For the text-containing cell, return its midpoint in [X, Y] coordinate format. 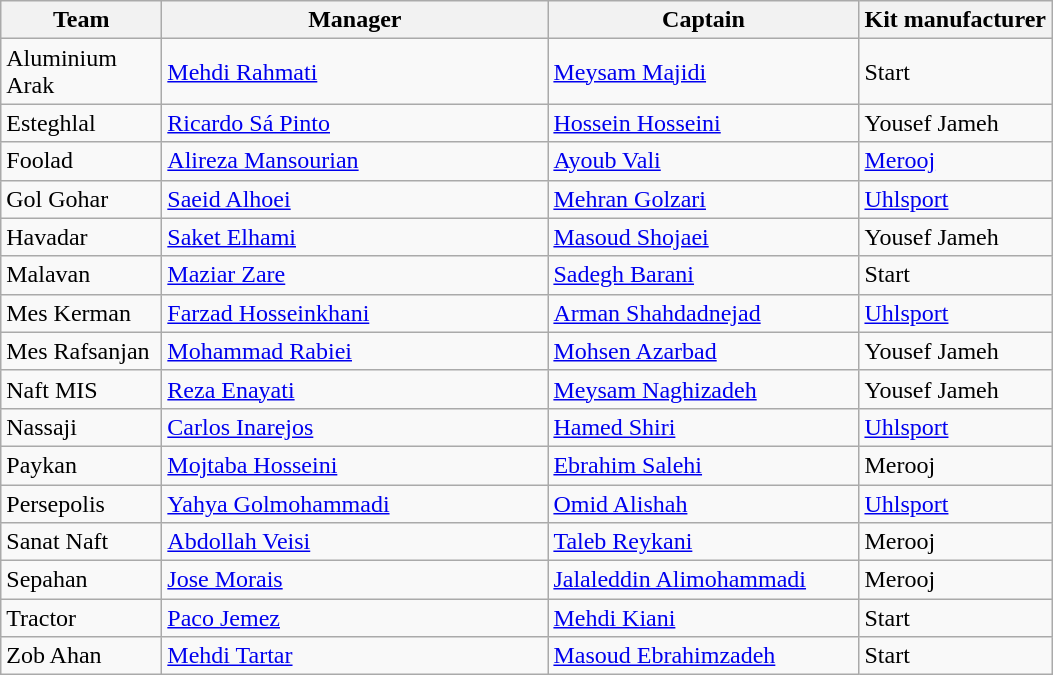
Kit manufacturer [956, 20]
Carlos Inarejos [355, 427]
Hamed Shiri [704, 427]
Naft MIS [82, 389]
Aluminium Arak [82, 72]
Farzad Hosseinkhani [355, 313]
Reza Enayati [355, 389]
Sanat Naft [82, 542]
Meysam Naghizadeh [704, 389]
Ricardo Sá Pinto [355, 123]
Captain [704, 20]
Ebrahim Salehi [704, 465]
Mehdi Kiani [704, 618]
Zob Ahan [82, 656]
Taleb Reykani [704, 542]
Saket Elhami [355, 237]
Mohammad Rabiei [355, 351]
Saeid Alhoei [355, 199]
Havadar [82, 237]
Paco Jemez [355, 618]
Arman Shahdadnejad [704, 313]
Masoud Shojaei [704, 237]
Mes Rafsanjan [82, 351]
Paykan [82, 465]
Gol Gohar [82, 199]
Mohsen Azarbad [704, 351]
Esteghlal [82, 123]
Maziar Zare [355, 275]
Alireza Mansourian [355, 161]
Mojtaba Hosseini [355, 465]
Mehdi Rahmati [355, 72]
Manager [355, 20]
Sepahan [82, 580]
Team [82, 20]
Sadegh Barani [704, 275]
Foolad [82, 161]
Malavan [82, 275]
Jalaleddin Alimohammadi [704, 580]
Jose Morais [355, 580]
Tractor [82, 618]
Omid Alishah [704, 503]
Masoud Ebrahimzadeh [704, 656]
Meysam Majidi [704, 72]
Mehdi Tartar [355, 656]
Ayoub Vali [704, 161]
Yahya Golmohammadi [355, 503]
Persepolis [82, 503]
Nassaji [82, 427]
Hossein Hosseini [704, 123]
Mes Kerman [82, 313]
Mehran Golzari [704, 199]
Abdollah Veisi [355, 542]
